From the cell containing the given text, extract its center point as (x, y) coordinate. 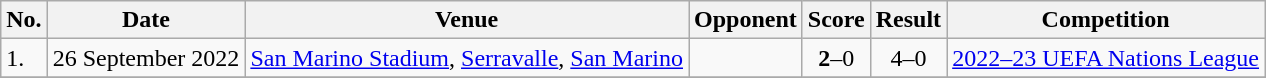
4–0 (908, 58)
Score (836, 20)
Date (146, 20)
1. (24, 58)
Venue (467, 20)
No. (24, 20)
Competition (1106, 20)
Result (908, 20)
Opponent (746, 20)
2–0 (836, 58)
2022–23 UEFA Nations League (1106, 58)
26 September 2022 (146, 58)
San Marino Stadium, Serravalle, San Marino (467, 58)
